Pinpoint the cell where the given text exists, returning its [X, Y] midpoint coordinate. 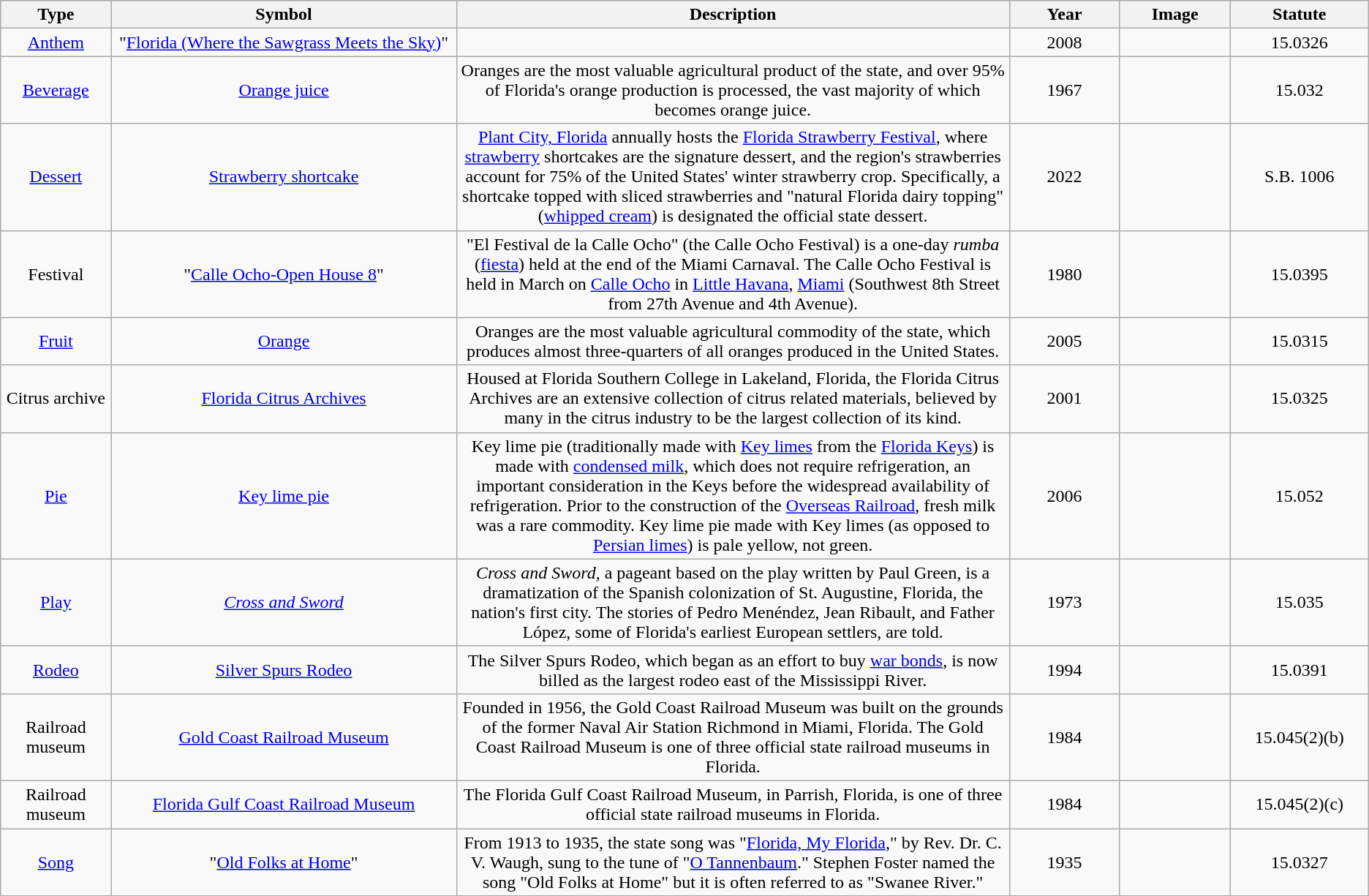
Play [56, 603]
15.032 [1299, 90]
1967 [1065, 90]
15.0327 [1299, 862]
Citrus archive [56, 399]
Song [56, 862]
15.0395 [1299, 274]
Image [1174, 15]
Key lime pie [284, 496]
Orange [284, 341]
Type [56, 15]
Statute [1299, 15]
Description [733, 15]
15.0315 [1299, 341]
1994 [1065, 670]
Festival [56, 274]
Rodeo [56, 670]
Beverage [56, 90]
Silver Spurs Rodeo [284, 670]
2005 [1065, 341]
The Florida Gulf Coast Railroad Museum, in Parrish, Florida, is one of three official state railroad museums in Florida. [733, 805]
2006 [1065, 496]
2008 [1065, 42]
15.0326 [1299, 42]
1935 [1065, 862]
1980 [1065, 274]
Oranges are the most valuable agricultural commodity of the state, which produces almost three-quarters of all oranges produced in the United States. [733, 341]
"Old Folks at Home" [284, 862]
15.045(2)(b) [1299, 737]
15.035 [1299, 603]
Strawberry shortcake [284, 177]
Anthem [56, 42]
Florida Citrus Archives [284, 399]
Florida Gulf Coast Railroad Museum [284, 805]
1973 [1065, 603]
Pie [56, 496]
S.B. 1006 [1299, 177]
Orange juice [284, 90]
"Florida (Where the Sawgrass Meets the Sky)" [284, 42]
15.0325 [1299, 399]
15.0391 [1299, 670]
Dessert [56, 177]
2001 [1065, 399]
The Silver Spurs Rodeo, which began as an effort to buy war bonds, is now billed as the largest rodeo east of the Mississippi River. [733, 670]
Fruit [56, 341]
Cross and Sword [284, 603]
Gold Coast Railroad Museum [284, 737]
15.052 [1299, 496]
2022 [1065, 177]
Year [1065, 15]
"Calle Ocho-Open House 8" [284, 274]
15.045(2)(c) [1299, 805]
Symbol [284, 15]
